Locate the cell with the specified text and output its [X, Y] center coordinate. 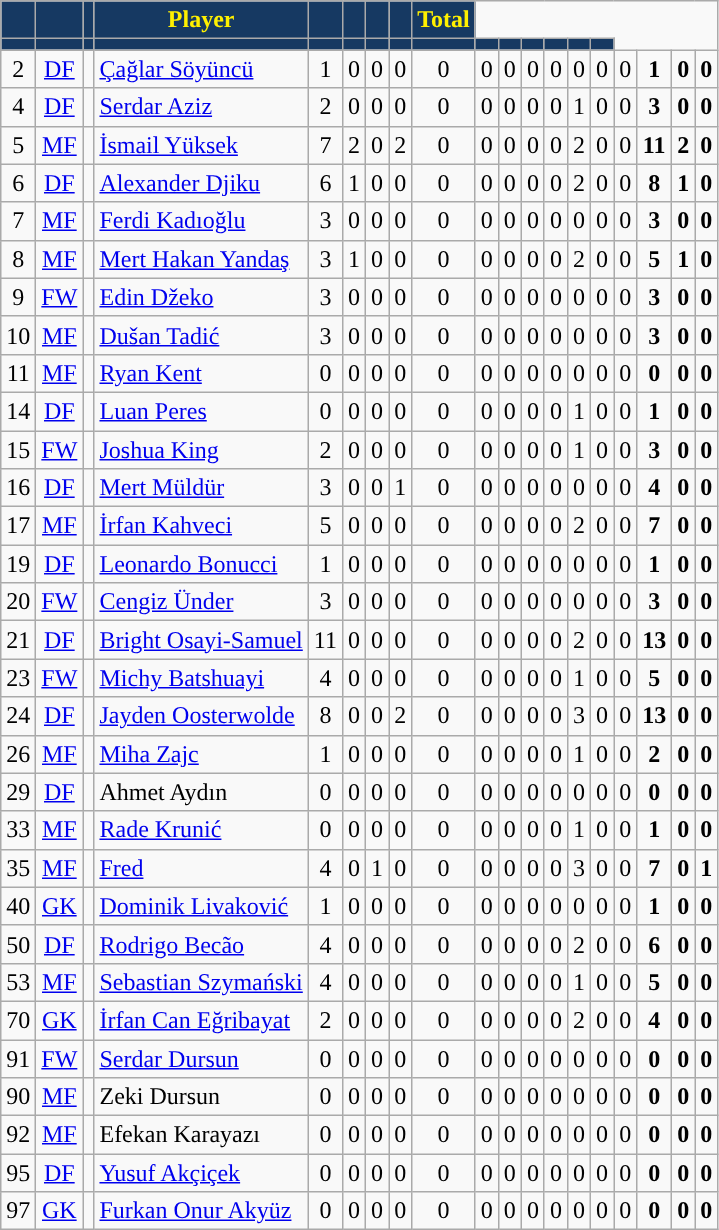
İrfan Can Eğribayat [201, 1020]
Mert Hakan Yandaş [201, 259]
Jayden Oosterwolde [201, 716]
Alexander Djiku [201, 183]
29 [18, 792]
Serdar Aziz [201, 107]
17 [18, 526]
Çağlar Söyüncü [201, 69]
97 [18, 1211]
Luan Peres [201, 411]
40 [18, 906]
Sebastian Szymański [201, 982]
Rade Krunić [201, 830]
Dominik Livaković [201, 906]
10 [18, 335]
Efekan Karayazı [201, 1135]
19 [18, 564]
İsmail Yüksek [201, 145]
33 [18, 830]
92 [18, 1135]
Ahmet Aydın [201, 792]
Yusuf Akçiçek [201, 1173]
53 [18, 982]
Player [201, 20]
Ryan Kent [201, 373]
23 [18, 678]
20 [18, 602]
91 [18, 1059]
Total [444, 20]
Dušan Tadić [201, 335]
Joshua King [201, 449]
Michy Batshuayi [201, 678]
İrfan Kahveci [201, 526]
70 [18, 1020]
26 [18, 754]
14 [18, 411]
16 [18, 488]
95 [18, 1173]
Fred [201, 868]
21 [18, 640]
Cengiz Ünder [201, 602]
Miha Zajc [201, 754]
9 [18, 297]
Mert Müldür [201, 488]
50 [18, 944]
Leonardo Bonucci [201, 564]
Furkan Onur Akyüz [201, 1211]
Bright Osayi-Samuel [201, 640]
90 [18, 1097]
35 [18, 868]
Serdar Dursun [201, 1059]
Zeki Dursun [201, 1097]
15 [18, 449]
24 [18, 716]
Ferdi Kadıoğlu [201, 221]
Edin Džeko [201, 297]
Rodrigo Becão [201, 944]
